Determine the (x, y) coordinate at the center of the cell enclosing the given text.  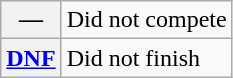
Did not compete (146, 20)
DNF (31, 58)
— (31, 20)
Did not finish (146, 58)
